Identify which cell holds the provided text, then report its [X, Y] central coordinate. 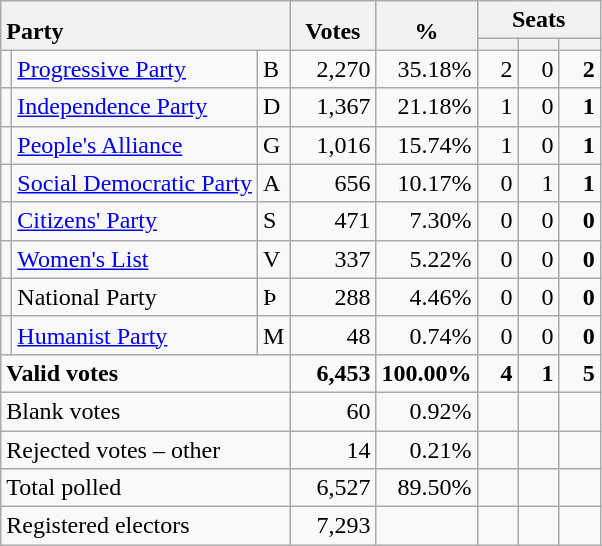
Social Democratic Party [135, 183]
Independence Party [135, 107]
Rejected votes – other [146, 449]
5 [580, 373]
21.18% [426, 107]
48 [333, 335]
Citizens' Party [135, 221]
S [273, 221]
D [273, 107]
Þ [273, 297]
7.30% [426, 221]
471 [333, 221]
1,367 [333, 107]
Progressive Party [135, 69]
Seats [538, 20]
5.22% [426, 259]
6,527 [333, 488]
Party [146, 26]
35.18% [426, 69]
15.74% [426, 145]
People's Alliance [135, 145]
60 [333, 411]
14 [333, 449]
A [273, 183]
National Party [135, 297]
Registered electors [146, 526]
0.92% [426, 411]
4 [498, 373]
7,293 [333, 526]
V [273, 259]
% [426, 26]
Humanist Party [135, 335]
656 [333, 183]
10.17% [426, 183]
M [273, 335]
2,270 [333, 69]
4.46% [426, 297]
1,016 [333, 145]
Valid votes [146, 373]
288 [333, 297]
100.00% [426, 373]
89.50% [426, 488]
Votes [333, 26]
Women's List [135, 259]
0.74% [426, 335]
337 [333, 259]
G [273, 145]
Total polled [146, 488]
B [273, 69]
Blank votes [146, 411]
6,453 [333, 373]
0.21% [426, 449]
